Capture the cell that displays the provided text and extract its (x, y) central coordinate. 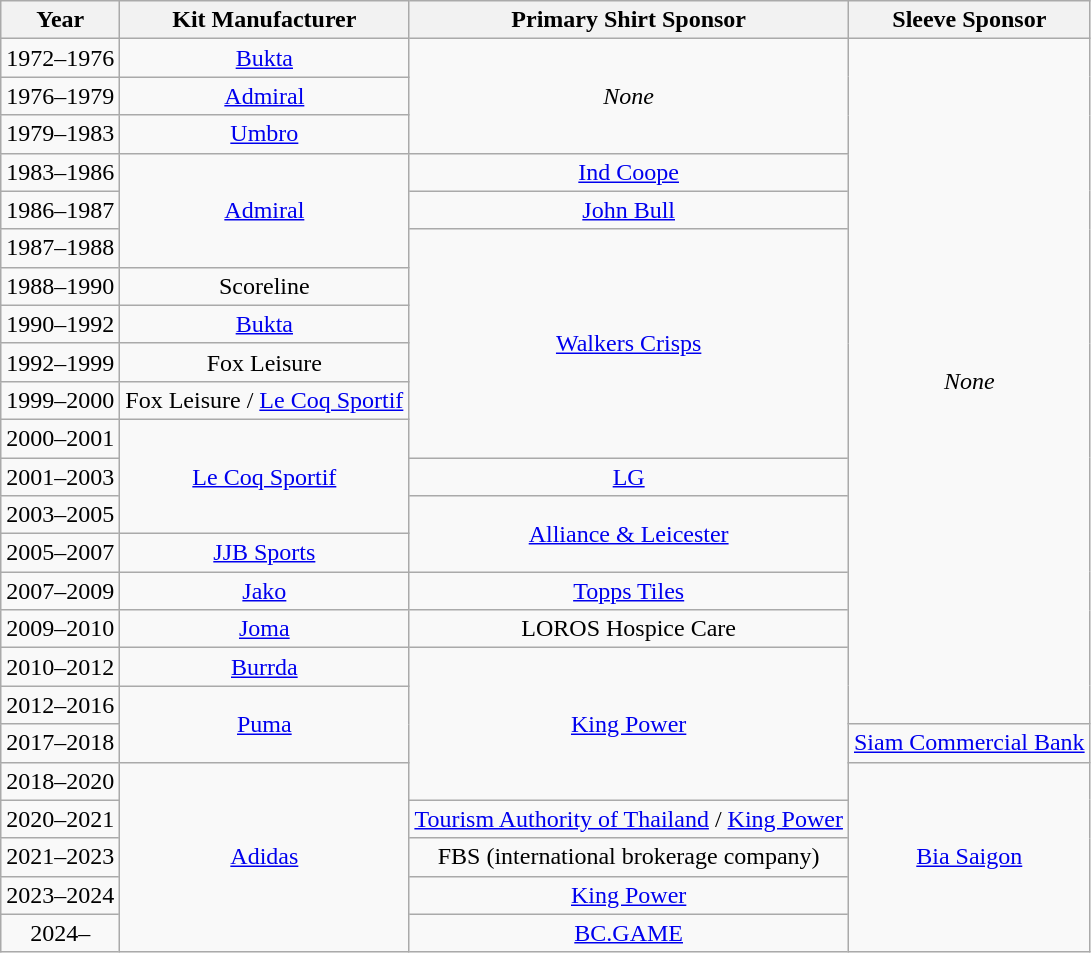
2020–2021 (60, 819)
2010–2012 (60, 667)
Adidas (264, 857)
Joma (264, 629)
Puma (264, 724)
Fox Leisure / Le Coq Sportif (264, 400)
1992–1999 (60, 362)
Walkers Crisps (629, 343)
Scoreline (264, 286)
LG (629, 477)
1983–1986 (60, 172)
2005–2007 (60, 553)
Umbro (264, 134)
2009–2010 (60, 629)
Fox Leisure (264, 362)
LOROS Hospice Care (629, 629)
Bia Saigon (969, 857)
Siam Commercial Bank (969, 743)
Kit Manufacturer (264, 20)
2001–2003 (60, 477)
Year (60, 20)
1976–1979 (60, 96)
2023–2024 (60, 895)
Le Coq Sportif (264, 476)
Primary Shirt Sponsor (629, 20)
1979–1983 (60, 134)
1988–1990 (60, 286)
2007–2009 (60, 591)
2000–2001 (60, 438)
Sleeve Sponsor (969, 20)
Burrda (264, 667)
2017–2018 (60, 743)
1999–2000 (60, 400)
1990–1992 (60, 324)
JJB Sports (264, 553)
2024– (60, 933)
1987–1988 (60, 248)
John Bull (629, 210)
2018–2020 (60, 781)
2003–2005 (60, 515)
1972–1976 (60, 58)
Ind Coope (629, 172)
Topps Tiles (629, 591)
BC.GAME (629, 933)
FBS (international brokerage company) (629, 857)
Alliance & Leicester (629, 534)
Jako (264, 591)
Tourism Authority of Thailand / King Power (629, 819)
2012–2016 (60, 705)
1986–1987 (60, 210)
2021–2023 (60, 857)
